Scan for the cell matching the given text and deliver its (X, Y) coordinate at center. 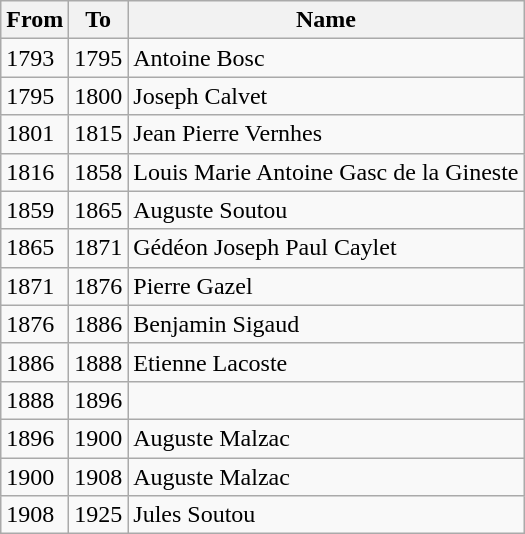
Name (326, 20)
Benjamin Sigaud (326, 324)
Louis Marie Antoine Gasc de la Gineste (326, 172)
Jules Soutou (326, 515)
1800 (98, 96)
Pierre Gazel (326, 286)
1816 (35, 172)
To (98, 20)
1815 (98, 134)
1793 (35, 58)
1859 (35, 210)
Gédéon Joseph Paul Caylet (326, 248)
Antoine Bosc (326, 58)
From (35, 20)
1801 (35, 134)
1858 (98, 172)
Joseph Calvet (326, 96)
Auguste Soutou (326, 210)
1925 (98, 515)
Jean Pierre Vernhes (326, 134)
Etienne Lacoste (326, 362)
